Output the [X, Y] coordinate of the center of the cell containing the given text.  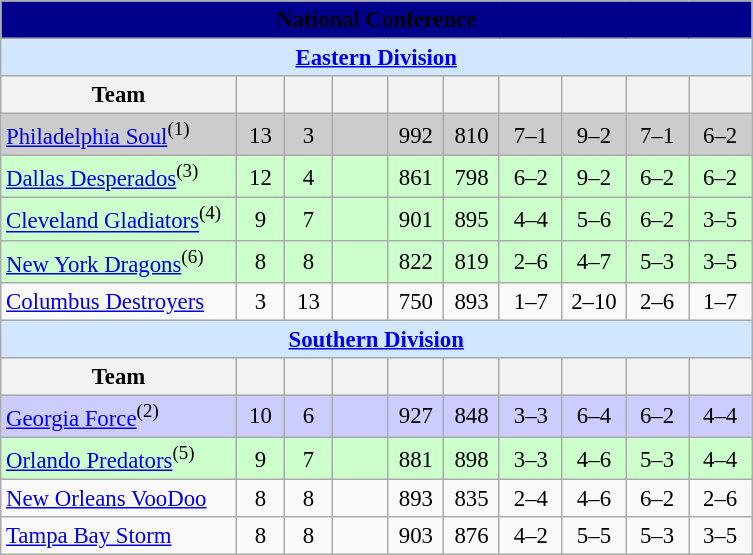
898 [472, 458]
5–6 [594, 219]
12 [260, 177]
Southern Division [376, 339]
4 [308, 177]
Cleveland Gladiators(4) [119, 219]
New Orleans VooDoo [119, 499]
750 [416, 301]
4–2 [530, 536]
819 [472, 261]
Columbus Destroyers [119, 301]
New York Dragons(6) [119, 261]
881 [416, 458]
6 [308, 416]
6–4 [594, 416]
903 [416, 536]
992 [416, 135]
Tampa Bay Storm [119, 536]
Dallas Desperados(3) [119, 177]
5–5 [594, 536]
876 [472, 536]
Orlando Predators(5) [119, 458]
Philadelphia Soul(1) [119, 135]
848 [472, 416]
4–7 [594, 261]
835 [472, 499]
810 [472, 135]
798 [472, 177]
822 [416, 261]
2–10 [594, 301]
927 [416, 416]
10 [260, 416]
National Conference [376, 20]
861 [416, 177]
2–4 [530, 499]
Eastern Division [376, 58]
Georgia Force(2) [119, 416]
901 [416, 219]
895 [472, 219]
